Return the [X, Y] coordinate for the center point of the cell that contains the specified text.  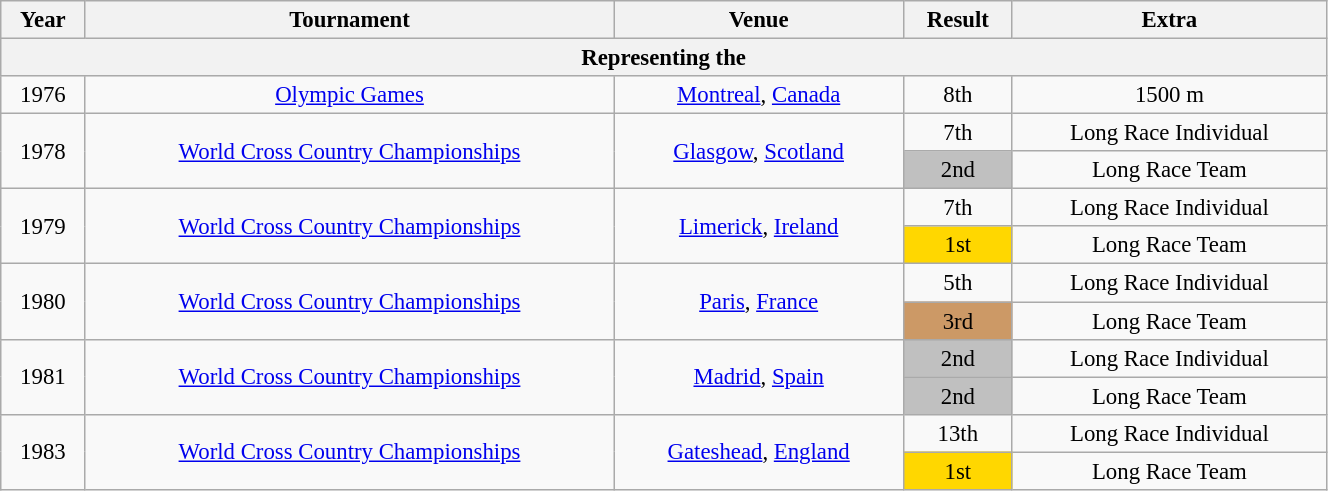
1500 m [1169, 95]
1983 [43, 452]
Result [958, 20]
Madrid, Spain [758, 376]
1981 [43, 376]
Gateshead, England [758, 452]
Year [43, 20]
13th [958, 433]
1978 [43, 152]
Representing the [664, 58]
8th [958, 95]
1979 [43, 226]
Venue [758, 20]
1976 [43, 95]
1980 [43, 302]
Glasgow, Scotland [758, 152]
Paris, France [758, 302]
Montreal, Canada [758, 95]
Tournament [350, 20]
Olympic Games [350, 95]
Extra [1169, 20]
5th [958, 283]
Limerick, Ireland [758, 226]
3rd [958, 321]
